Return (X, Y) of the center of cell containing provided text 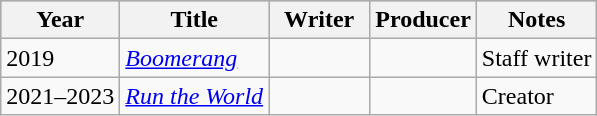
Producer (424, 20)
Title (194, 20)
2021–2023 (60, 96)
Notes (536, 20)
Boomerang (194, 58)
Writer (320, 20)
Year (60, 20)
Staff writer (536, 58)
Creator (536, 96)
2019 (60, 58)
Run the World (194, 96)
